From the cell containing the given text, extract its center point as [X, Y] coordinate. 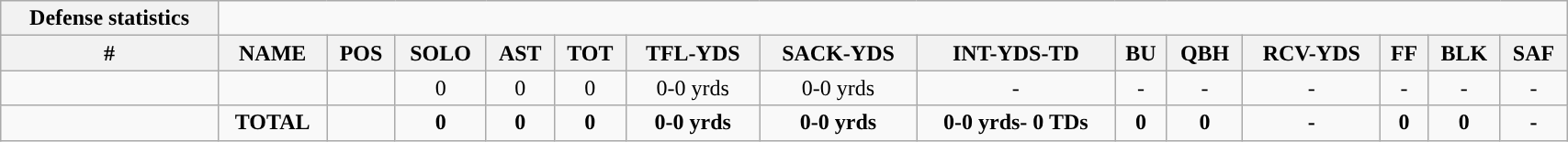
BU [1141, 53]
# [110, 53]
INT-YDS-TD [1016, 53]
Defense statistics [110, 18]
QBH [1204, 53]
FF [1404, 53]
TFL-YDS [693, 53]
BLK [1464, 53]
SAF [1533, 53]
SOLO [441, 53]
0-0 yrds- 0 TDs [1016, 123]
POS [361, 53]
NAME [272, 53]
AST [520, 53]
TOTAL [272, 123]
RCV-YDS [1312, 53]
TOT [590, 53]
SACK-YDS [838, 53]
